Output the (x, y) coordinate of the center of the cell containing the given text.  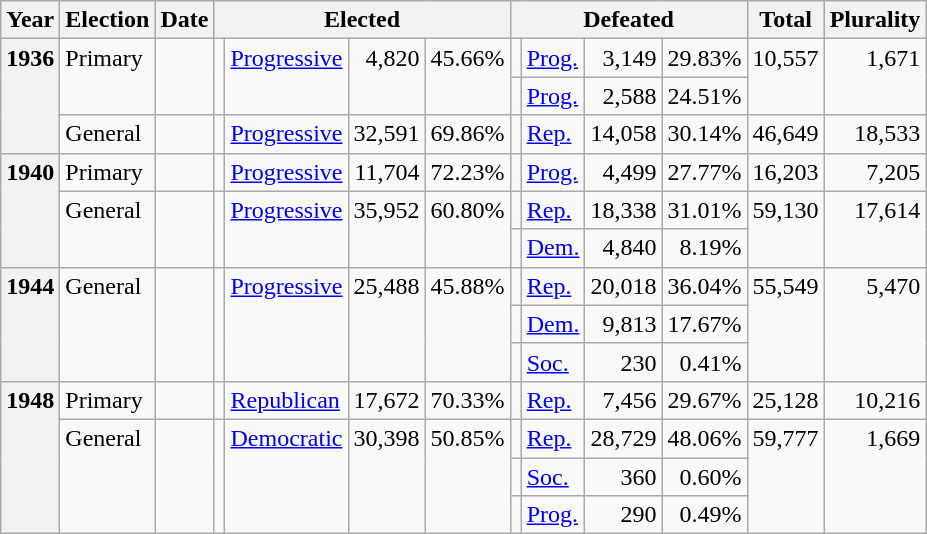
0.49% (704, 515)
7,205 (875, 172)
70.33% (468, 400)
Date (184, 20)
11,704 (386, 172)
45.88% (468, 324)
59,130 (786, 229)
Defeated (628, 20)
8.19% (704, 248)
55,549 (786, 324)
31.01% (704, 210)
Total (786, 20)
230 (624, 362)
Republican (286, 400)
72.23% (468, 172)
Plurality (875, 20)
360 (624, 477)
60.80% (468, 229)
30,398 (386, 476)
Election (108, 20)
24.51% (704, 96)
3,149 (624, 58)
36.04% (704, 286)
69.86% (468, 134)
25,128 (786, 400)
7,456 (624, 400)
30.14% (704, 134)
50.85% (468, 476)
4,499 (624, 172)
0.60% (704, 477)
18,533 (875, 134)
10,216 (875, 400)
32,591 (386, 134)
1944 (30, 324)
18,338 (624, 210)
35,952 (386, 229)
16,203 (786, 172)
27.77% (704, 172)
48.06% (704, 438)
9,813 (624, 324)
1936 (30, 96)
28,729 (624, 438)
10,557 (786, 77)
Year (30, 20)
17,614 (875, 229)
0.41% (704, 362)
1,671 (875, 77)
Democratic (286, 476)
45.66% (468, 77)
14,058 (624, 134)
1940 (30, 210)
20,018 (624, 286)
1948 (30, 457)
1,669 (875, 476)
17,672 (386, 400)
25,488 (386, 324)
Elected (362, 20)
4,820 (386, 77)
46,649 (786, 134)
5,470 (875, 324)
4,840 (624, 248)
59,777 (786, 476)
29.83% (704, 58)
290 (624, 515)
17.67% (704, 324)
2,588 (624, 96)
29.67% (704, 400)
